Determine the [X, Y] coordinate at the center of the cell enclosing the given text.  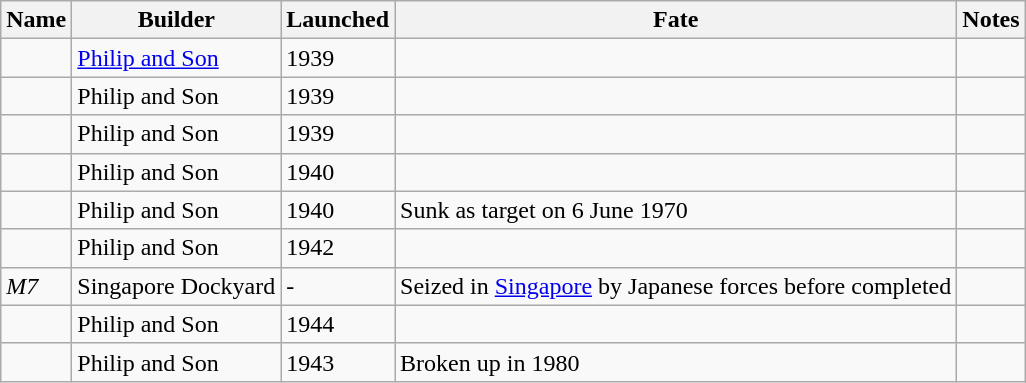
Notes [991, 20]
Seized in Singapore by Japanese forces before completed [676, 286]
1943 [338, 362]
Sunk as target on 6 June 1970 [676, 210]
Broken up in 1980 [676, 362]
Name [36, 20]
Singapore Dockyard [176, 286]
- [338, 286]
Launched [338, 20]
1942 [338, 248]
Fate [676, 20]
1944 [338, 324]
Builder [176, 20]
M7 [36, 286]
